For the text-containing cell, return its midpoint in (x, y) coordinate format. 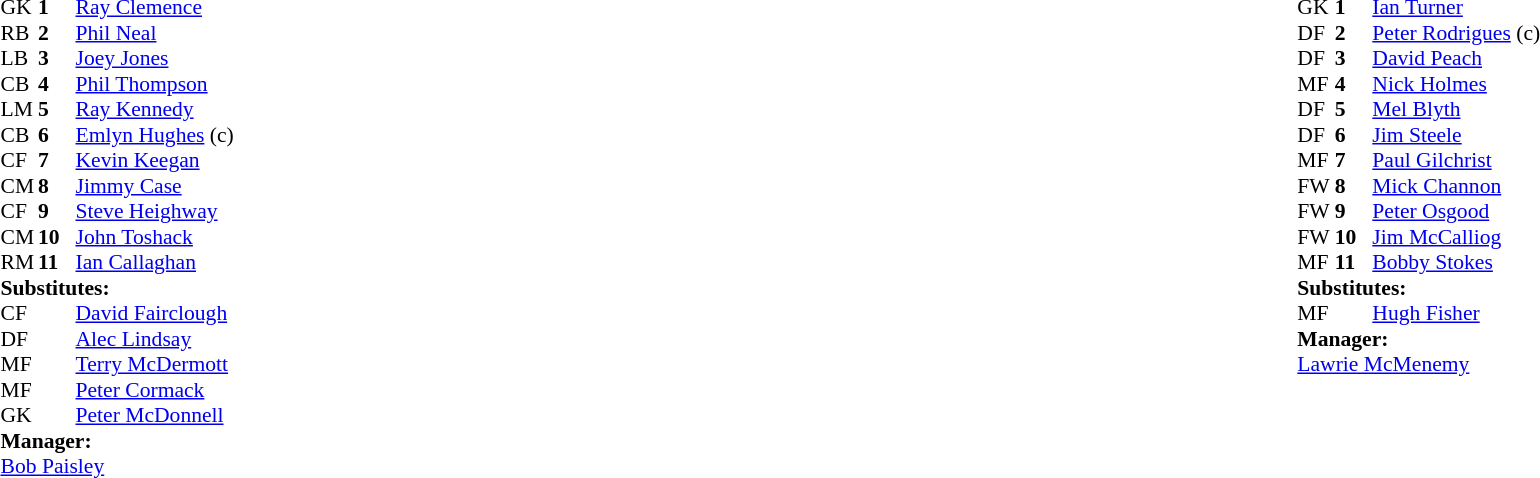
Kevin Keegan (155, 161)
David Peach (1456, 59)
Bobby Stokes (1456, 263)
Alec Lindsay (155, 339)
RM (19, 263)
Jim McCalliog (1456, 237)
LM (19, 109)
RB (19, 33)
Jim Steele (1456, 135)
Ian Callaghan (155, 263)
Lawrie McMenemy (1418, 365)
Joey Jones (155, 59)
Mick Channon (1456, 186)
Phil Thompson (155, 84)
LB (19, 59)
Peter Cormack (155, 390)
Peter Osgood (1456, 211)
Mel Blyth (1456, 109)
Terry McDermott (155, 365)
Phil Neal (155, 33)
Ray Kennedy (155, 109)
GK (19, 415)
John Toshack (155, 237)
Jimmy Case (155, 186)
Hugh Fisher (1456, 313)
Emlyn Hughes (c) (155, 135)
Peter McDonnell (155, 415)
Peter Rodrigues (c) (1456, 33)
David Fairclough (155, 313)
Steve Heighway (155, 211)
Paul Gilchrist (1456, 161)
Nick Holmes (1456, 84)
